Scan for the cell matching the given text and deliver its (X, Y) coordinate at center. 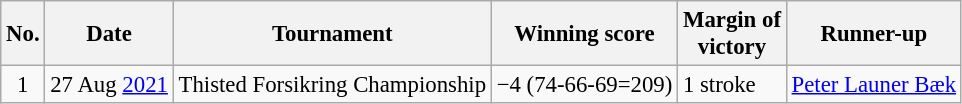
Thisted Forsikring Championship (332, 85)
−4 (74-66-69=209) (584, 85)
Date (109, 34)
1 stroke (732, 85)
Winning score (584, 34)
1 (23, 85)
27 Aug 2021 (109, 85)
Margin ofvictory (732, 34)
Peter Launer Bæk (874, 85)
Tournament (332, 34)
No. (23, 34)
Runner-up (874, 34)
